From the cell containing the given text, extract its center point as (X, Y) coordinate. 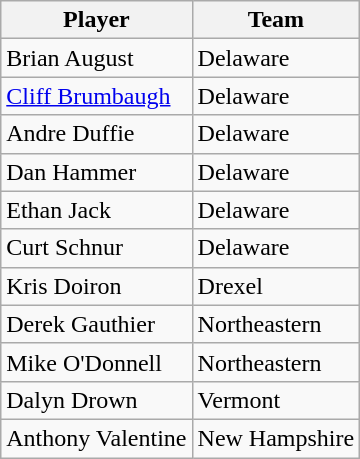
Cliff Brumbaugh (96, 96)
Ethan Jack (96, 210)
Kris Doiron (96, 286)
Drexel (276, 286)
Brian August (96, 58)
Mike O'Donnell (96, 362)
Player (96, 20)
Derek Gauthier (96, 324)
Vermont (276, 400)
Dalyn Drown (96, 400)
Anthony Valentine (96, 438)
Team (276, 20)
Curt Schnur (96, 248)
Dan Hammer (96, 172)
New Hampshire (276, 438)
Andre Duffie (96, 134)
